Capture the cell that displays the provided text and extract its (x, y) central coordinate. 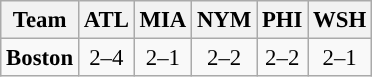
WSH (340, 20)
NYM (224, 20)
Boston (40, 58)
PHI (282, 20)
2–4 (106, 58)
MIA (162, 20)
Team (40, 20)
ATL (106, 20)
